For the text-containing cell, return its midpoint in [x, y] coordinate format. 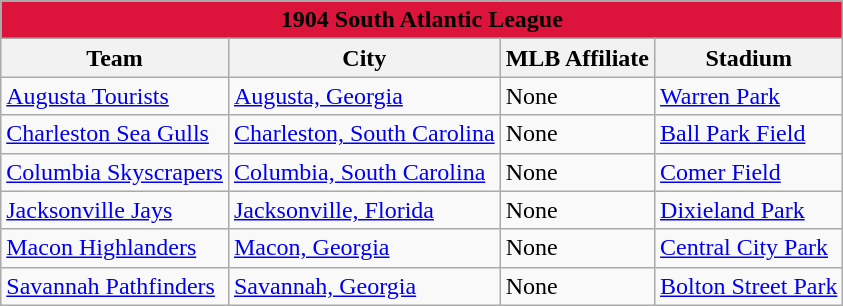
Jacksonville, Florida [364, 210]
Augusta, Georgia [364, 96]
Ball Park Field [749, 134]
City [364, 58]
Central City Park [749, 248]
Warren Park [749, 96]
Columbia Skyscrapers [115, 172]
Savannah Pathfinders [115, 286]
Augusta Tourists [115, 96]
Savannah, Georgia [364, 286]
1904 South Atlantic League [422, 20]
Team [115, 58]
Jacksonville Jays [115, 210]
Stadium [749, 58]
Charleston, South Carolina [364, 134]
Comer Field [749, 172]
Macon Highlanders [115, 248]
Dixieland Park [749, 210]
Bolton Street Park [749, 286]
Macon, Georgia [364, 248]
Columbia, South Carolina [364, 172]
MLB Affiliate [577, 58]
Charleston Sea Gulls [115, 134]
